Identify which cell holds the provided text, then report its [x, y] central coordinate. 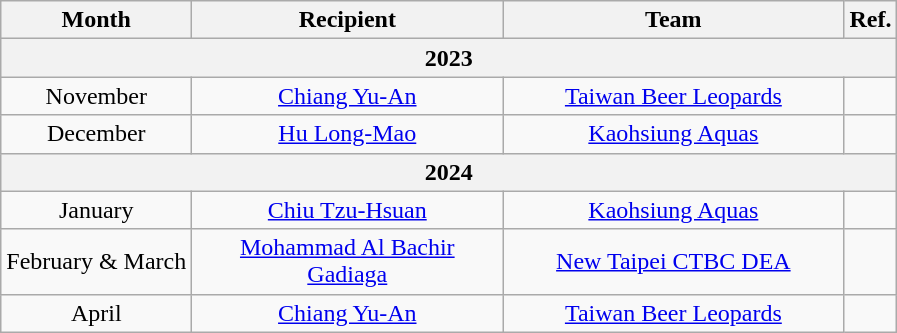
New Taipei CTBC DEA [674, 262]
January [96, 210]
Chiu Tzu-Hsuan [348, 210]
December [96, 134]
Ref. [870, 20]
2023 [449, 58]
Recipient [348, 20]
February & March [96, 262]
Hu Long-Mao [348, 134]
Mohammad Al Bachir Gadiaga [348, 262]
Team [674, 20]
2024 [449, 172]
Month [96, 20]
April [96, 313]
November [96, 96]
